Capture the cell that displays the provided text and extract its (X, Y) central coordinate. 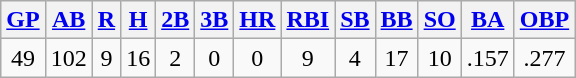
SO (440, 20)
49 (23, 58)
AB (68, 20)
RBI (308, 20)
GP (23, 20)
10 (440, 58)
2 (176, 58)
HR (258, 20)
16 (138, 58)
.157 (488, 58)
4 (355, 58)
102 (68, 58)
BB (396, 20)
3B (214, 20)
SB (355, 20)
R (106, 20)
2B (176, 20)
BA (488, 20)
.277 (544, 58)
OBP (544, 20)
17 (396, 58)
H (138, 20)
